For the text-containing cell, return its midpoint in [X, Y] coordinate format. 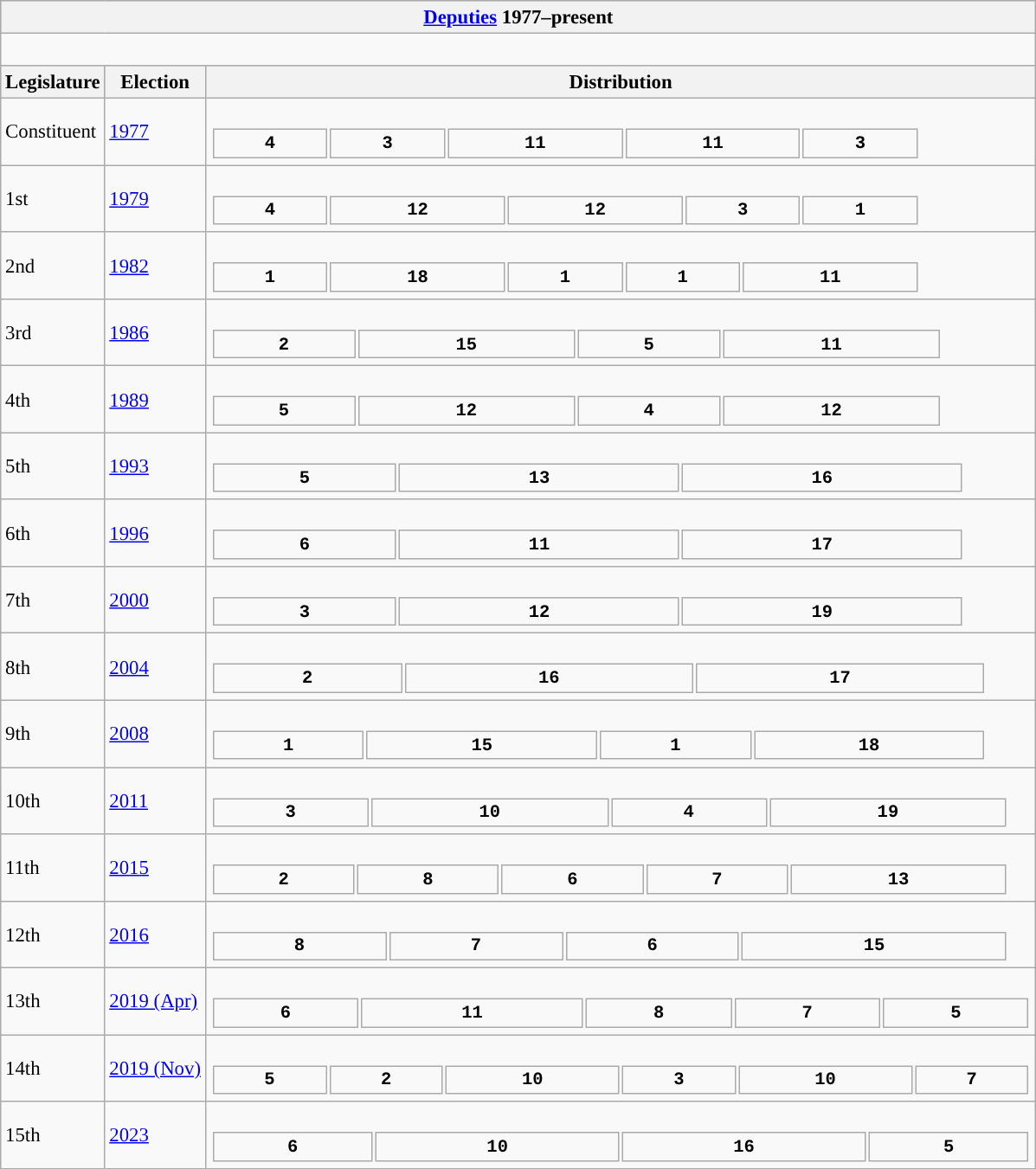
Constituent [53, 132]
4 3 11 11 3 [621, 132]
5 2 10 3 10 7 [621, 1068]
2 8 6 7 13 [621, 867]
Deputies 1977–present [518, 17]
2011 [155, 801]
6 10 16 5 [621, 1135]
13th [53, 1002]
1996 [155, 533]
2 16 17 [621, 666]
8th [53, 666]
2000 [155, 601]
4th [53, 400]
1989 [155, 400]
3 10 4 19 [621, 801]
14th [53, 1068]
6th [53, 533]
7th [53, 601]
3rd [53, 332]
1982 [155, 265]
1977 [155, 132]
1993 [155, 466]
5 12 4 12 [621, 400]
6 11 8 7 5 [621, 1002]
2019 (Nov) [155, 1068]
3 12 19 [621, 601]
15th [53, 1135]
5 13 16 [621, 466]
1 15 1 18 [621, 734]
6 11 17 [621, 533]
2 15 5 11 [621, 332]
Election [155, 82]
2004 [155, 666]
5th [53, 466]
Distribution [621, 82]
1st [53, 199]
8 7 6 15 [621, 935]
2008 [155, 734]
11th [53, 867]
2015 [155, 867]
Legislature [53, 82]
1979 [155, 199]
2nd [53, 265]
1986 [155, 332]
1 18 1 1 11 [621, 265]
9th [53, 734]
2023 [155, 1135]
2016 [155, 935]
10th [53, 801]
2019 (Apr) [155, 1002]
4 12 12 3 1 [621, 199]
12th [53, 935]
